Capture the cell that displays the provided text and extract its [x, y] central coordinate. 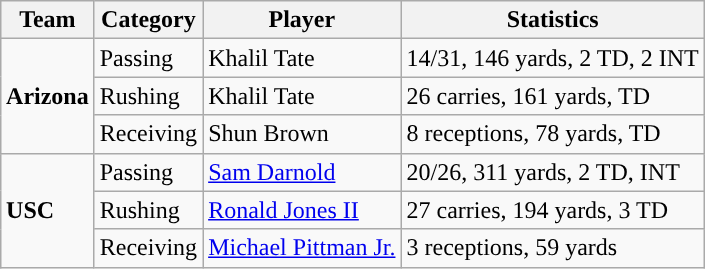
Sam Darnold [302, 172]
20/26, 311 yards, 2 TD, INT [552, 172]
Arizona [48, 96]
Ronald Jones II [302, 210]
Player [302, 20]
3 receptions, 59 yards [552, 248]
27 carries, 194 yards, 3 TD [552, 210]
Category [148, 20]
Michael Pittman Jr. [302, 248]
14/31, 146 yards, 2 TD, 2 INT [552, 58]
USC [48, 210]
Shun Brown [302, 134]
Team [48, 20]
8 receptions, 78 yards, TD [552, 134]
Statistics [552, 20]
26 carries, 161 yards, TD [552, 96]
